Output the (X, Y) coordinate of the center of the cell containing the given text.  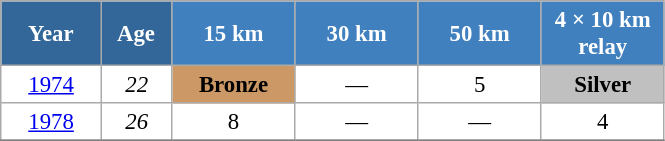
22 (136, 85)
Bronze (234, 85)
50 km (480, 34)
5 (480, 85)
4 × 10 km relay (602, 34)
26 (136, 122)
Age (136, 34)
1978 (52, 122)
30 km (356, 34)
15 km (234, 34)
Year (52, 34)
4 (602, 122)
1974 (52, 85)
Silver (602, 85)
8 (234, 122)
